Provide the (X, Y) coordinate of the cell's center where the given text is located.  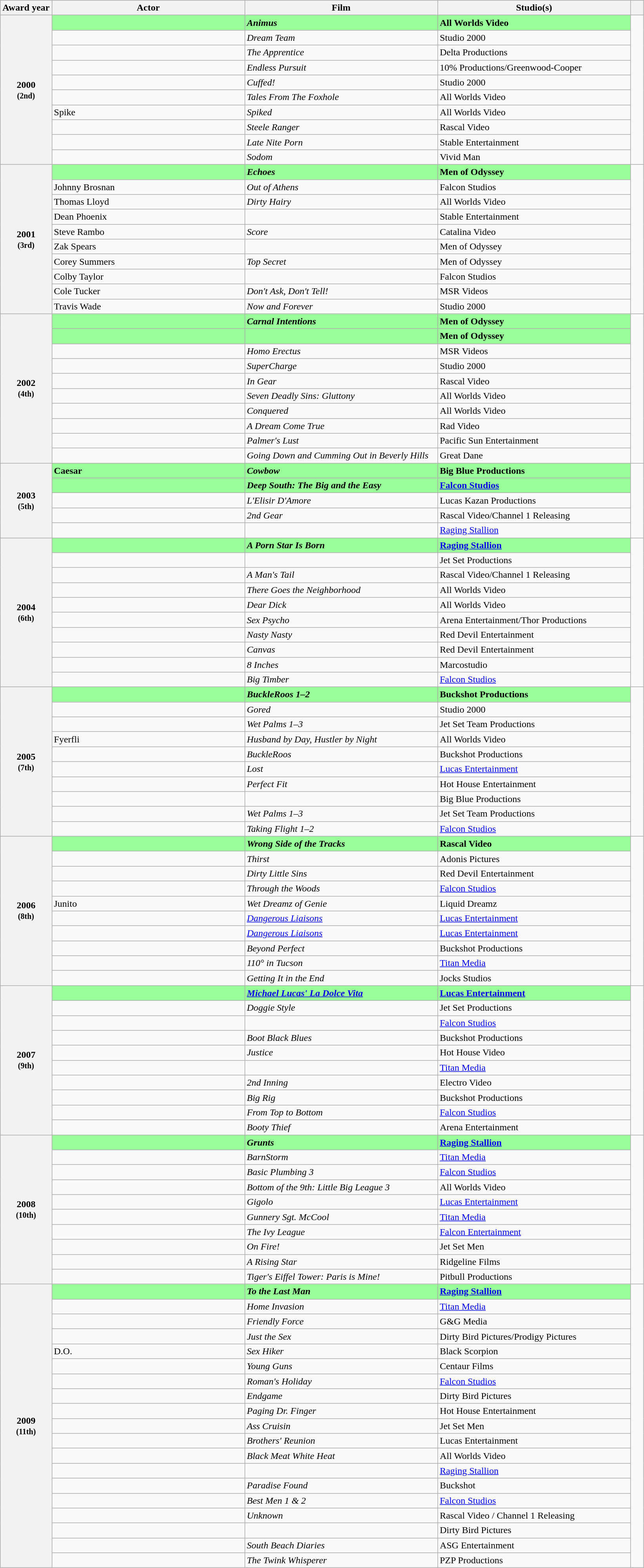
Rascal Video / Channel 1 Releasing (534, 1515)
Falcon Entertainment (534, 1232)
Travis Wade (148, 306)
The Ivy League (341, 1232)
Grunts (341, 1142)
Great Dane (534, 456)
BarnStorm (341, 1157)
On Fire! (341, 1247)
10% Productions/Greenwood-Cooper (534, 67)
Best Men 1 & 2 (341, 1501)
2001(3rd) (26, 239)
Buckshot (534, 1486)
Echoes (341, 172)
Johnny Brosnan (148, 187)
Black Meat White Heat (341, 1456)
Catalina Video (534, 232)
Getting It in the End (341, 978)
Pitbull Productions (534, 1277)
Deep South: The Big and the Easy (341, 486)
2000(2nd) (26, 90)
Lucas Kazan Productions (534, 500)
Award year (26, 8)
The Twink Whisperer (341, 1560)
Endless Pursuit (341, 67)
Marcostudio (534, 665)
Sex Hiker (341, 1351)
A Porn Star Is Born (341, 545)
Top Secret (341, 262)
Liquid Dreamz (534, 903)
Steele Ranger (341, 127)
Bottom of the 9th: Little Big League 3 (341, 1187)
Canvas (341, 649)
2009(11th) (26, 1426)
Conquered (341, 411)
2006(8th) (26, 911)
2004(6th) (26, 613)
Dean Phoenix (148, 217)
Ridgeline Films (534, 1262)
Dirty Hairy (341, 202)
Score (341, 232)
Dream Team (341, 38)
Cuffed! (341, 82)
Black Scorpion (534, 1351)
Roman's Holiday (341, 1381)
PZP Productions (534, 1560)
Paradise Found (341, 1486)
Seven Deadly Sins: Gluttony (341, 396)
Spiked (341, 112)
The Apprentice (341, 53)
Cole Tucker (148, 291)
In Gear (341, 381)
ASG Entertainment (534, 1545)
8 Inches (341, 665)
Boot Black Blues (341, 1038)
110° in Tucson (341, 963)
Gored (341, 709)
Basic Plumbing 3 (341, 1172)
Film (341, 8)
Gunnery Sgt. McCool (341, 1217)
2002(4th) (26, 388)
Centaur Films (534, 1366)
Paging Dr. Finger (341, 1411)
Michael Lucas' La Dolce Vita (341, 993)
Now and Forever (341, 306)
Junito (148, 903)
Ass Cruisin (341, 1426)
Spike (148, 112)
Vivid Man (534, 157)
Colby Taylor (148, 276)
Doggie Style (341, 1008)
Carnal Intentions (341, 321)
Home Invasion (341, 1306)
From Top to Bottom (341, 1112)
2003(5th) (26, 500)
Sex Psycho (341, 620)
A Dream Come True (341, 426)
Big Timber (341, 680)
Nasty Nasty (341, 635)
Dear Dick (341, 605)
Justice (341, 1053)
Beyond Perfect (341, 948)
A Man's Tail (341, 575)
Big Rig (341, 1097)
Wet Dreamz of Genie (341, 903)
2005(7th) (26, 762)
Rad Video (534, 426)
Dirty Little Sins (341, 873)
Out of Athens (341, 187)
Unknown (341, 1515)
2nd Inning (341, 1082)
Brothers' Reunion (341, 1441)
Caesar (148, 471)
SuperCharge (341, 366)
Electro Video (534, 1082)
Gigolo (341, 1202)
Thirst (341, 859)
Actor (148, 8)
Wrong Side of the Tracks (341, 844)
Going Down and Cumming Out in Beverly Hills (341, 456)
Zak Spears (148, 247)
BuckleRoos (341, 754)
Sodom (341, 157)
Tales From The Foxhole (341, 97)
Cowbow (341, 471)
Dirty Bird Pictures/Prodigy Pictures (534, 1336)
2008(10th) (26, 1210)
Hot House Video (534, 1053)
Delta Productions (534, 53)
Pacific Sun Entertainment (534, 441)
Endgame (341, 1396)
To the Last Man (341, 1292)
Husband by Day, Hustler by Night (341, 739)
Through the Woods (341, 888)
Animus (341, 23)
There Goes the Neighborhood (341, 590)
Thomas Lloyd (148, 202)
Taking Flight 1–2 (341, 829)
Arena Entertainment/Thor Productions (534, 620)
Steve Rambo (148, 232)
2007(9th) (26, 1060)
Lost (341, 769)
Corey Summers (148, 262)
Studio(s) (534, 8)
Friendly Force (341, 1321)
Palmer's Lust (341, 441)
A Rising Star (341, 1262)
Perfect Fit (341, 784)
BuckleRoos 1–2 (341, 695)
Late Nite Porn (341, 142)
Just the Sex (341, 1336)
Booty Thief (341, 1127)
G&G Media (534, 1321)
Jocks Studios (534, 978)
Homo Erectus (341, 351)
South Beach Diaries (341, 1545)
Arena Entertainment (534, 1127)
Tiger's Eiffel Tower: Paris is Mine! (341, 1277)
Young Guns (341, 1366)
Fyerfli (148, 739)
L'Elisir D'Amore (341, 500)
Adonis Pictures (534, 859)
Don't Ask, Don't Tell! (341, 291)
2nd Gear (341, 515)
D.O. (148, 1351)
